Pinpoint the cell where the given text exists, returning its [X, Y] midpoint coordinate. 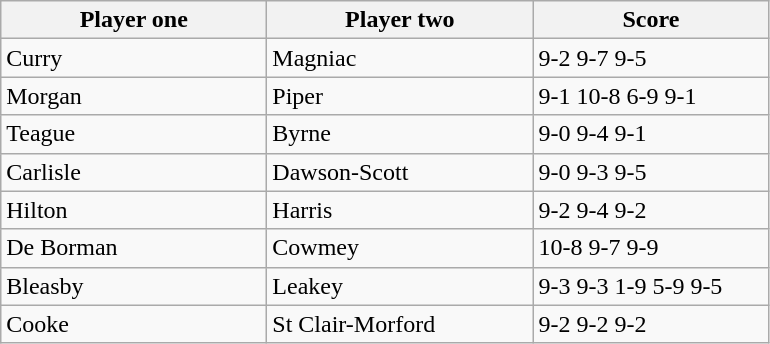
10-8 9-7 9-9 [651, 248]
Cowmey [400, 248]
Magniac [400, 58]
Byrne [400, 134]
9-2 9-4 9-2 [651, 210]
Curry [134, 58]
Cooke [134, 324]
Piper [400, 96]
Score [651, 20]
9-0 9-4 9-1 [651, 134]
Leakey [400, 286]
Harris [400, 210]
De Borman [134, 248]
St Clair-Morford [400, 324]
Dawson-Scott [400, 172]
Morgan [134, 96]
9-1 10-8 6-9 9-1 [651, 96]
Hilton [134, 210]
Player one [134, 20]
9-0 9-3 9-5 [651, 172]
9-3 9-3 1-9 5-9 9-5 [651, 286]
Bleasby [134, 286]
Teague [134, 134]
9-2 9-2 9-2 [651, 324]
9-2 9-7 9-5 [651, 58]
Player two [400, 20]
Carlisle [134, 172]
